From the cell containing the given text, extract its center point as [X, Y] coordinate. 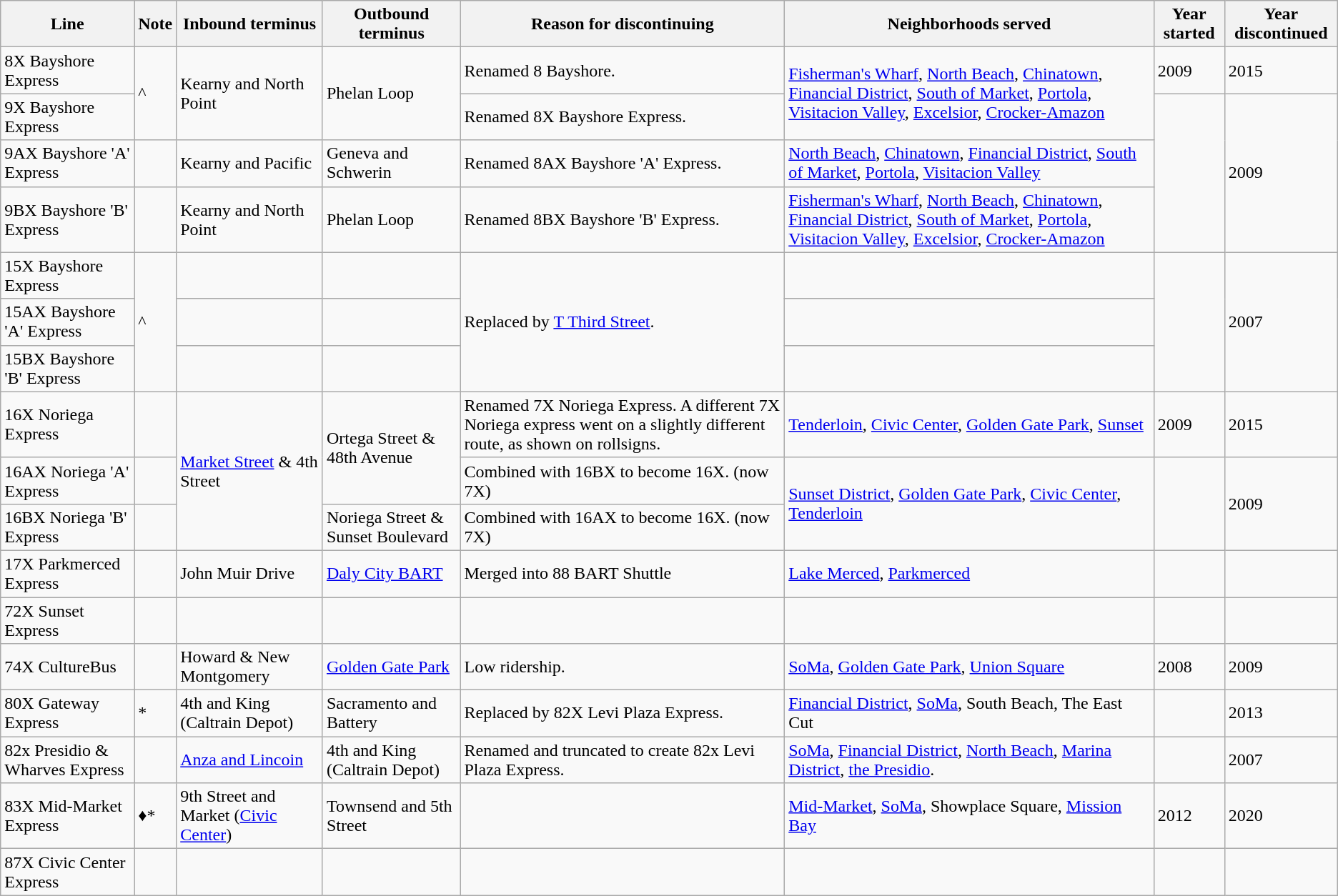
80X Gateway Express [67, 713]
SoMa, Financial District, North Beach, Marina District, the Presidio. [969, 760]
* [156, 713]
72X Sunset Express [67, 620]
9X Bayshore Express [67, 117]
Sunset District, Golden Gate Park, Civic Center, Tenderloin [969, 504]
Financial District, SoMa, South Beach, The East Cut [969, 713]
Renamed 8 Bayshore. [623, 70]
Renamed 8X Bayshore Express. [623, 117]
Ortega Street & 48th Avenue [392, 447]
Renamed 8BX Bayshore 'B' Express. [623, 219]
Neighborhoods served [969, 24]
Year started [1189, 24]
Low ridership. [623, 667]
Renamed 7X Noriega Express. A different 7X Noriega express went on a slightly different route, as shown on rollsigns. [623, 424]
Noriega Street & Sunset Boulevard [392, 527]
2012 [1189, 816]
Combined with 16BX to become 16X. (now 7X) [623, 480]
82x Presidio & Wharves Express [67, 760]
2020 [1281, 816]
9th Street and Market (Civic Center) [250, 816]
Sacramento and Battery [392, 713]
15X Bayshore Express [67, 276]
15BX Bayshore 'B' Express [67, 369]
Howard & New Montgomery [250, 667]
Combined with 16AX to become 16X. (now 7X) [623, 527]
Reason for discontinuing [623, 24]
74X CultureBus [67, 667]
Year discontinued [1281, 24]
9AX Bayshore 'A' Express [67, 163]
Kearny and Pacific [250, 163]
15AX Bayshore 'A' Express [67, 322]
Merged into 88 BART Shuttle [623, 573]
Geneva and Schwerin [392, 163]
Note [156, 24]
Golden Gate Park [392, 667]
SoMa, Golden Gate Park, Union Square [969, 667]
Townsend and 5th Street [392, 816]
Tenderloin, Civic Center, Golden Gate Park, Sunset [969, 424]
2008 [1189, 667]
16X Noriega Express [67, 424]
♦* [156, 816]
Renamed 8AX Bayshore 'A' Express. [623, 163]
8X Bayshore Express [67, 70]
2013 [1281, 713]
Mid-Market, SoMa, Showplace Square, Mission Bay [969, 816]
16BX Noriega 'B' Express [67, 527]
Market Street & 4th Street [250, 471]
16AX Noriega 'A' Express [67, 480]
Outbound terminus [392, 24]
John Muir Drive [250, 573]
Inbound terminus [250, 24]
17X Parkmerced Express [67, 573]
83X Mid-Market Express [67, 816]
87X Civic Center Express [67, 872]
Replaced by 82X Levi Plaza Express. [623, 713]
North Beach, Chinatown, Financial District, South of Market, Portola, Visitacion Valley [969, 163]
Lake Merced, Parkmerced [969, 573]
Replaced by T Third Street. [623, 322]
Line [67, 24]
Renamed and truncated to create 82x Levi Plaza Express. [623, 760]
Anza and Lincoin [250, 760]
9BX Bayshore 'B' Express [67, 219]
Daly City BART [392, 573]
